Identify which cell holds the provided text, then report its (X, Y) central coordinate. 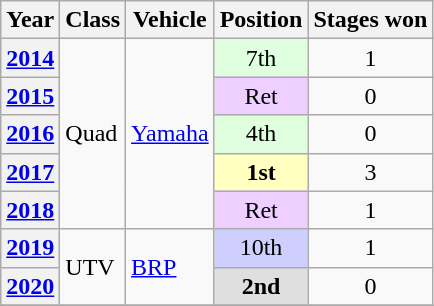
3 (370, 172)
UTV (93, 267)
BRP (170, 267)
10th (261, 248)
Vehicle (170, 20)
2016 (30, 134)
2015 (30, 96)
Position (261, 20)
4th (261, 134)
2019 (30, 248)
2018 (30, 210)
1st (261, 172)
2014 (30, 58)
Stages won (370, 20)
2017 (30, 172)
Quad (93, 134)
Year (30, 20)
2020 (30, 286)
7th (261, 58)
Class (93, 20)
Yamaha (170, 134)
2nd (261, 286)
